Detect which cell encompasses the target text, then output its (X, Y) center coordinate. 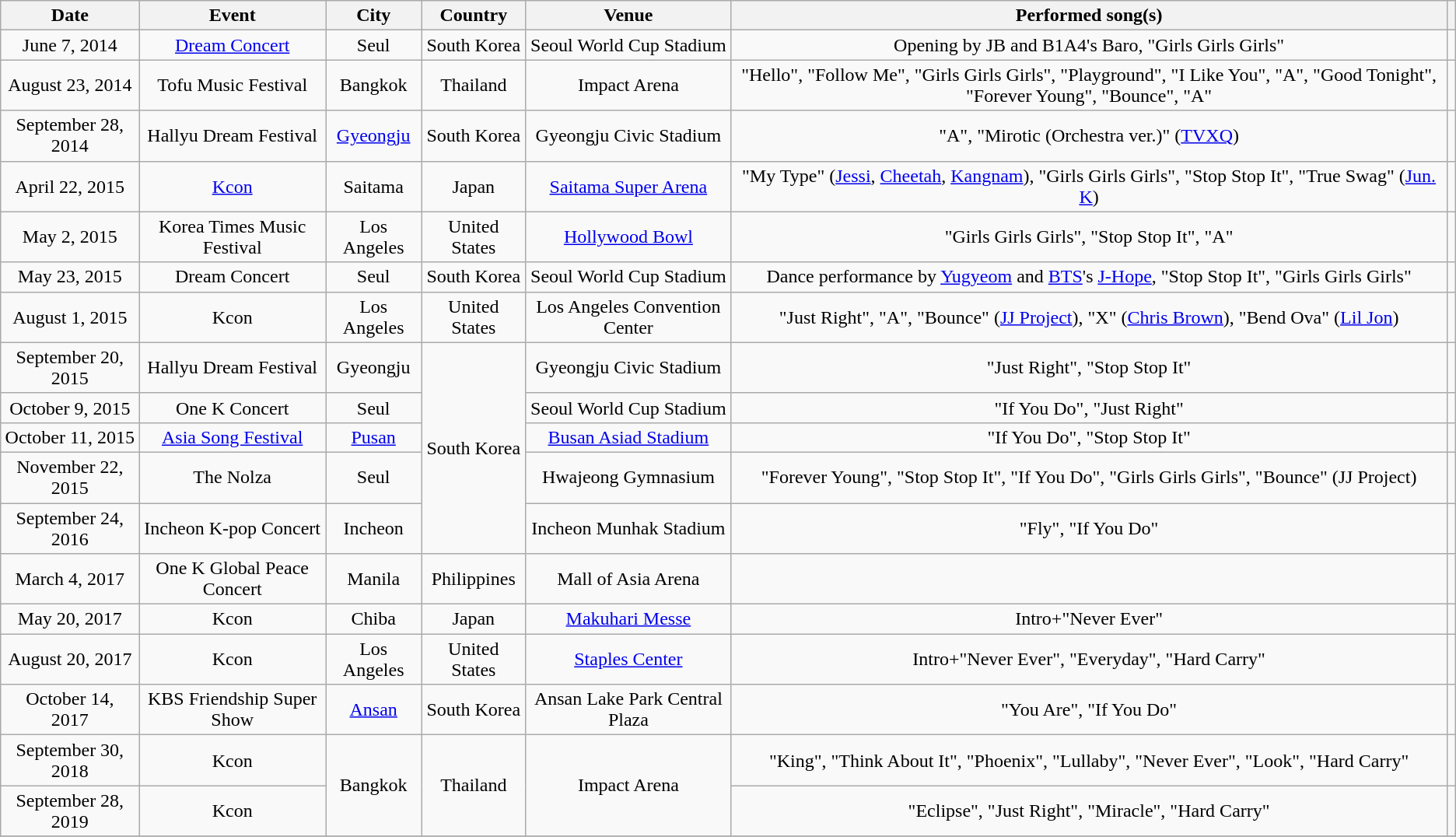
"Hello", "Follow Me", "Girls Girls Girls", "Playground", "I Like You", "A", "Good Tonight", "Forever Young", "Bounce", "A" (1089, 86)
September 20, 2015 (70, 367)
September 30, 2018 (70, 761)
Intro+"Never Ever" (1089, 619)
Tofu Music Festival (233, 86)
Ansan (373, 709)
"If You Do", "Just Right" (1089, 408)
Philippines (474, 579)
Performed song(s) (1089, 16)
"Eclipse", "Just Right", "Miracle", "Hard Carry" (1089, 811)
Asia Song Festival (233, 437)
October 14, 2017 (70, 709)
Manila (373, 579)
Venue (628, 16)
Chiba (373, 619)
April 22, 2015 (70, 187)
Los Angeles Convention Center (628, 317)
The Nolza (233, 478)
Incheon K-pop Concert (233, 527)
"King", "Think About It", "Phoenix", "Lullaby", "Never Ever", "Look", "Hard Carry" (1089, 761)
"Just Right", "A", "Bounce" (JJ Project), "X" (Chris Brown), "Bend Ova" (Lil Jon) (1089, 317)
November 22, 2015 (70, 478)
"My Type" (Jessi, Cheetah, Kangnam), "Girls Girls Girls", "Stop Stop It", "True Swag" (Jun. K) (1089, 187)
Busan Asiad Stadium (628, 437)
Date (70, 16)
Intro+"Never Ever", "Everyday", "Hard Carry" (1089, 660)
Makuhari Messe (628, 619)
October 11, 2015 (70, 437)
May 2, 2015 (70, 236)
August 1, 2015 (70, 317)
August 23, 2014 (70, 86)
Saitama Super Arena (628, 187)
Incheon Munhak Stadium (628, 527)
Hwajeong Gymnasium (628, 478)
One K Concert (233, 408)
KBS Friendship Super Show (233, 709)
Dance performance by Yugyeom and BTS's J-Hope, "Stop Stop It", "Girls Girls Girls" (1089, 277)
Korea Times Music Festival (233, 236)
"Girls Girls Girls", "Stop Stop It", "A" (1089, 236)
May 20, 2017 (70, 619)
September 28, 2019 (70, 811)
Saitama (373, 187)
Event (233, 16)
Staples Center (628, 660)
Ansan Lake Park Central Plaza (628, 709)
City (373, 16)
May 23, 2015 (70, 277)
Mall of Asia Arena (628, 579)
"If You Do", "Stop Stop It" (1089, 437)
Incheon (373, 527)
September 28, 2014 (70, 135)
Pusan (373, 437)
One K Global Peace Concert (233, 579)
"A", "Mirotic (Orchestra ver.)" (TVXQ) (1089, 135)
Hollywood Bowl (628, 236)
"Just Right", "Stop Stop It" (1089, 367)
September 24, 2016 (70, 527)
"You Are", "If You Do" (1089, 709)
August 20, 2017 (70, 660)
June 7, 2014 (70, 45)
March 4, 2017 (70, 579)
October 9, 2015 (70, 408)
"Forever Young", "Stop Stop It", "If You Do", "Girls Girls Girls", "Bounce" (JJ Project) (1089, 478)
"Fly", "If You Do" (1089, 527)
Country (474, 16)
Opening by JB and B1A4's Baro, "Girls Girls Girls" (1089, 45)
